Find where the given text appears and provide that cell's center as (x, y) coordinate. 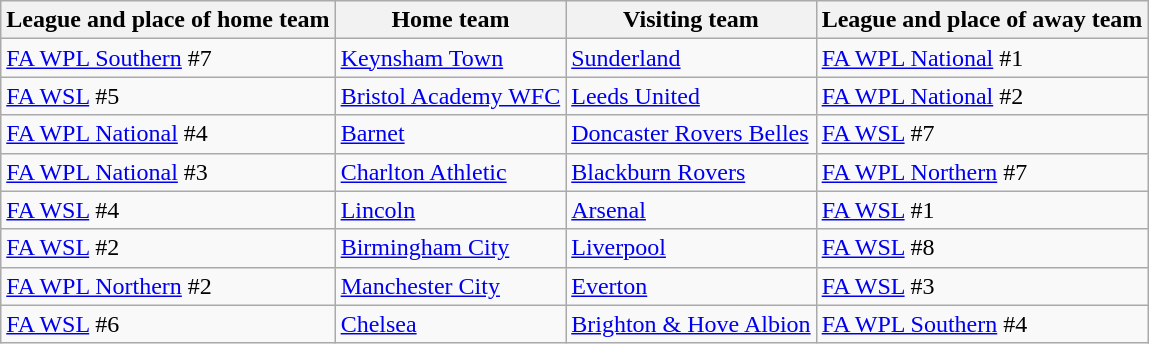
Blackburn Rovers (691, 172)
Charlton Athletic (450, 172)
FA WPL National #2 (982, 96)
League and place of away team (982, 20)
FA WPL Southern #7 (168, 58)
FA WPL Southern #4 (982, 324)
Liverpool (691, 248)
Doncaster Rovers Belles (691, 134)
Sunderland (691, 58)
Barnet (450, 134)
League and place of home team (168, 20)
FA WSL #3 (982, 286)
Chelsea (450, 324)
Keynsham Town (450, 58)
Bristol Academy WFC (450, 96)
FA WPL Northern #2 (168, 286)
Leeds United (691, 96)
FA WSL #6 (168, 324)
Birmingham City (450, 248)
Everton (691, 286)
FA WSL #2 (168, 248)
FA WPL National #3 (168, 172)
FA WPL National #1 (982, 58)
Arsenal (691, 210)
FA WSL #4 (168, 210)
FA WSL #7 (982, 134)
FA WPL National #4 (168, 134)
FA WSL #8 (982, 248)
Lincoln (450, 210)
Home team (450, 20)
FA WSL #5 (168, 96)
FA WSL #1 (982, 210)
Manchester City (450, 286)
Visiting team (691, 20)
Brighton & Hove Albion (691, 324)
FA WPL Northern #7 (982, 172)
